Detect which cell encompasses the target text, then output its (x, y) center coordinate. 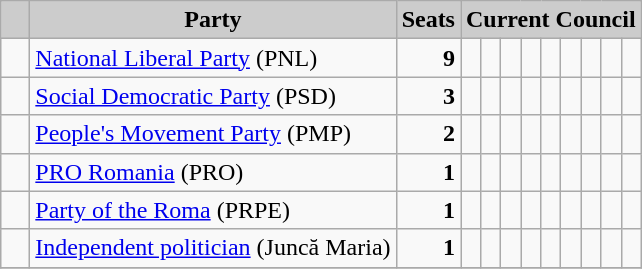
Party (213, 20)
Social Democratic Party (PSD) (213, 96)
People's Movement Party (PMP) (213, 134)
National Liberal Party (PNL) (213, 58)
Seats (428, 20)
Independent politician (Juncă Maria) (213, 248)
Party of the Roma (PRPE) (213, 210)
3 (428, 96)
9 (428, 58)
2 (428, 134)
PRO Romania (PRO) (213, 172)
Current Council (550, 20)
